Locate the cell with the specified text and output its (X, Y) center coordinate. 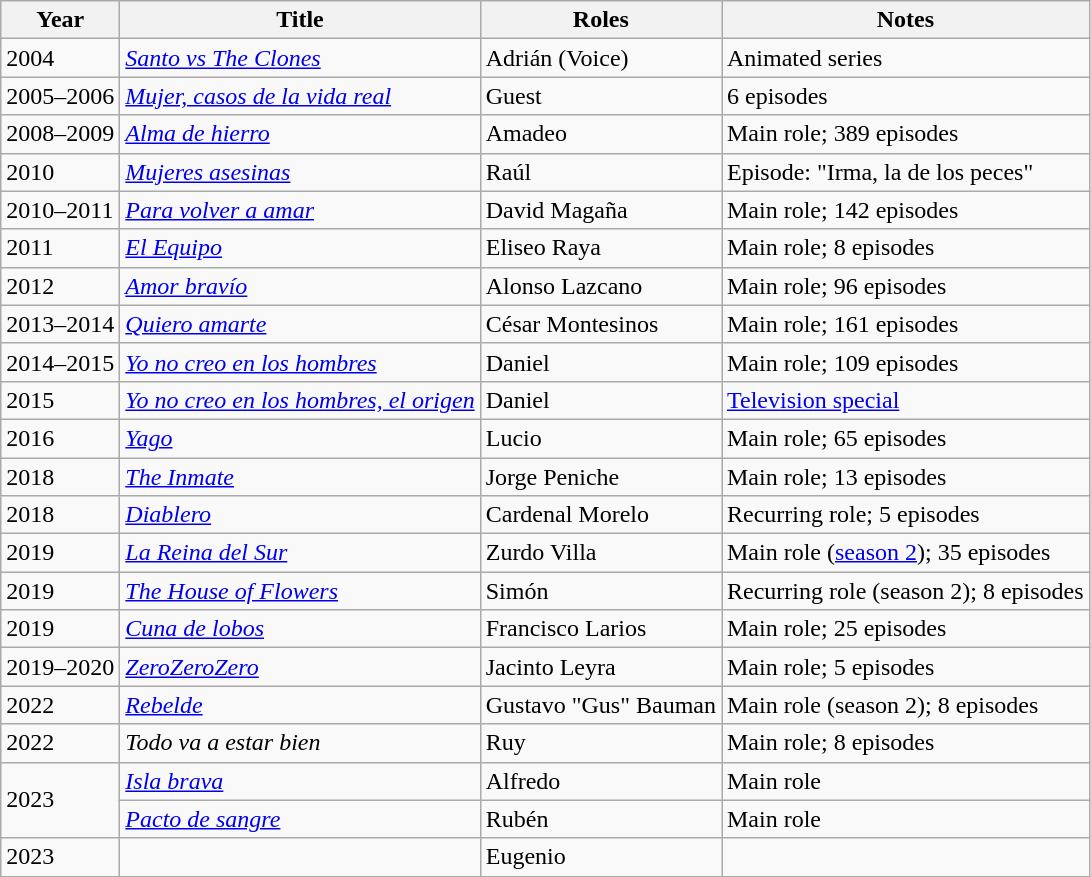
Alonso Lazcano (600, 286)
Recurring role; 5 episodes (906, 515)
Eliseo Raya (600, 248)
Amor bravío (300, 286)
Recurring role (season 2); 8 episodes (906, 591)
Animated series (906, 58)
Ruy (600, 743)
Gustavo "Gus" Bauman (600, 705)
Notes (906, 20)
Main role; 5 episodes (906, 667)
Alfredo (600, 781)
2008–2009 (60, 134)
Adrián (Voice) (600, 58)
Jacinto Leyra (600, 667)
ZeroZeroZero (300, 667)
2015 (60, 400)
Main role; 25 episodes (906, 629)
Main role; 161 episodes (906, 324)
Santo vs The Clones (300, 58)
Yo no creo en los hombres, el origen (300, 400)
Francisco Larios (600, 629)
Eugenio (600, 857)
Main role; 13 episodes (906, 477)
2010 (60, 172)
Cardenal Morelo (600, 515)
Main role (season 2); 8 episodes (906, 705)
2010–2011 (60, 210)
6 episodes (906, 96)
La Reina del Sur (300, 553)
Raúl (600, 172)
Cuna de lobos (300, 629)
Episode: "Irma, la de los peces" (906, 172)
Zurdo Villa (600, 553)
Rubén (600, 819)
Amadeo (600, 134)
2012 (60, 286)
Main role (season 2); 35 episodes (906, 553)
2004 (60, 58)
Todo va a estar bien (300, 743)
2011 (60, 248)
Guest (600, 96)
Main role; 142 episodes (906, 210)
Para volver a amar (300, 210)
Mujer, casos de la vida real (300, 96)
Television special (906, 400)
Jorge Peniche (600, 477)
Year (60, 20)
Main role; 389 episodes (906, 134)
Mujeres asesinas (300, 172)
Pacto de sangre (300, 819)
Yago (300, 438)
Roles (600, 20)
Isla brava (300, 781)
Quiero amarte (300, 324)
Main role; 96 episodes (906, 286)
Main role; 65 episodes (906, 438)
Main role; 109 episodes (906, 362)
2014–2015 (60, 362)
César Montesinos (600, 324)
Simón (600, 591)
El Equipo (300, 248)
2019–2020 (60, 667)
Rebelde (300, 705)
Alma de hierro (300, 134)
Diablero (300, 515)
The House of Flowers (300, 591)
Title (300, 20)
2013–2014 (60, 324)
David Magaña (600, 210)
The Inmate (300, 477)
Lucio (600, 438)
2005–2006 (60, 96)
Yo no creo en los hombres (300, 362)
2016 (60, 438)
